Provide the (x, y) coordinate of the cell's center where the given text is located.  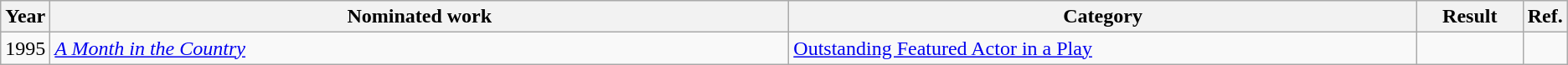
Nominated work (420, 17)
Ref. (1545, 17)
Result (1469, 17)
Category (1103, 17)
Year (25, 17)
Outstanding Featured Actor in a Play (1103, 48)
1995 (25, 48)
A Month in the Country (420, 48)
